For the text-containing cell, return its midpoint in [X, Y] coordinate format. 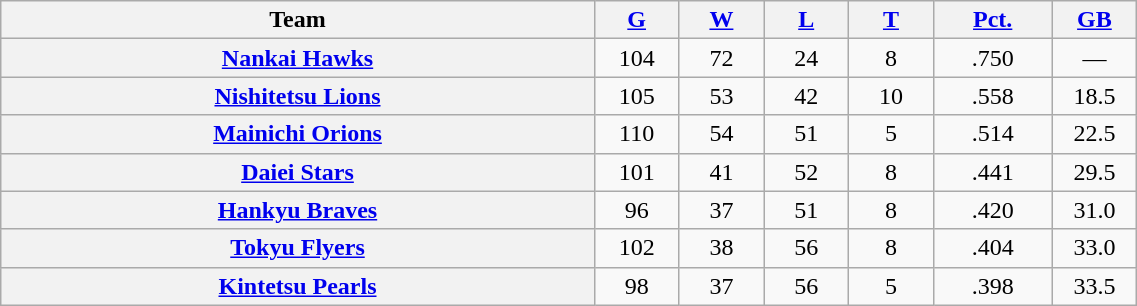
31.0 [1094, 210]
Pct. [992, 20]
T [892, 20]
18.5 [1094, 96]
GB [1094, 20]
.404 [992, 248]
.420 [992, 210]
G [636, 20]
53 [722, 96]
105 [636, 96]
.398 [992, 286]
22.5 [1094, 134]
102 [636, 248]
Mainichi Orions [298, 134]
.441 [992, 172]
— [1094, 58]
54 [722, 134]
Tokyu Flyers [298, 248]
Hankyu Braves [298, 210]
96 [636, 210]
Kintetsu Pearls [298, 286]
33.0 [1094, 248]
38 [722, 248]
.750 [992, 58]
52 [806, 172]
.514 [992, 134]
104 [636, 58]
10 [892, 96]
Nishitetsu Lions [298, 96]
42 [806, 96]
101 [636, 172]
.558 [992, 96]
Team [298, 20]
29.5 [1094, 172]
Daiei Stars [298, 172]
72 [722, 58]
98 [636, 286]
Nankai Hawks [298, 58]
W [722, 20]
33.5 [1094, 286]
41 [722, 172]
110 [636, 134]
L [806, 20]
24 [806, 58]
